Search for the cell housing the specified text and yield its [X, Y] center coordinate. 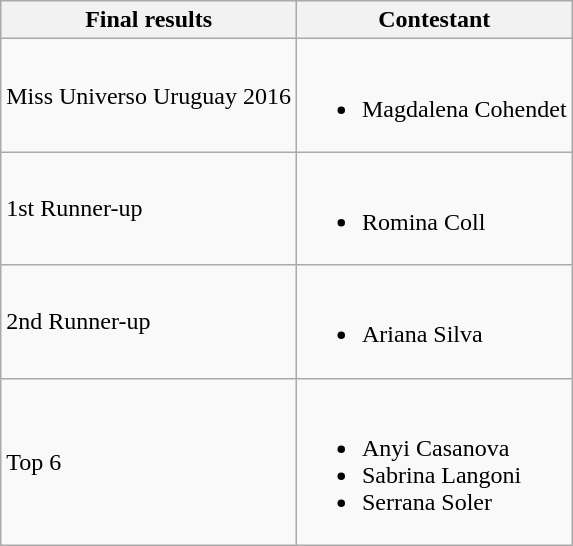
Miss Universo Uruguay 2016 [149, 96]
Contestant [434, 20]
Ariana Silva [434, 322]
1st Runner-up [149, 208]
Magdalena Cohendet [434, 96]
Final results [149, 20]
Anyi CasanovaSabrina LangoniSerrana Soler [434, 462]
2nd Runner-up [149, 322]
Top 6 [149, 462]
Romina Coll [434, 208]
